Search for the cell housing the specified text and yield its [x, y] center coordinate. 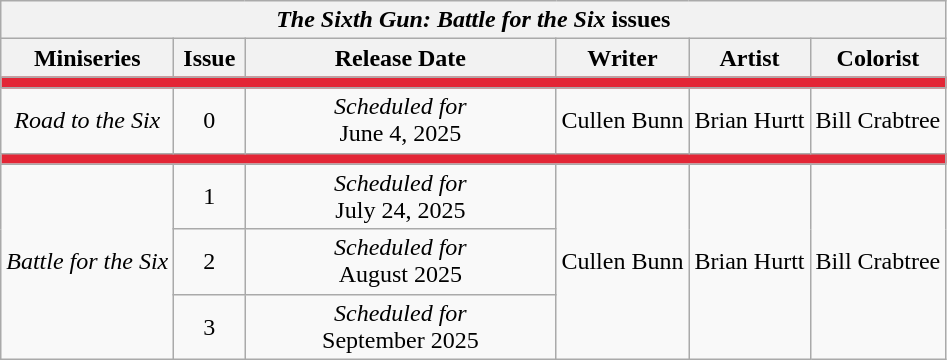
Colorist [878, 58]
Battle for the Six [88, 262]
Artist [750, 58]
Scheduled forSeptember 2025 [400, 326]
Scheduled forJuly 24, 2025 [400, 196]
Release Date [400, 58]
Scheduled forJune 4, 2025 [400, 120]
Road to the Six [88, 120]
Scheduled forAugust 2025 [400, 262]
Miniseries [88, 58]
Issue [210, 58]
0 [210, 120]
3 [210, 326]
The Sixth Gun: Battle for the Six issues [474, 20]
1 [210, 196]
Writer [622, 58]
2 [210, 262]
